Detect which cell encompasses the target text, then output its [x, y] center coordinate. 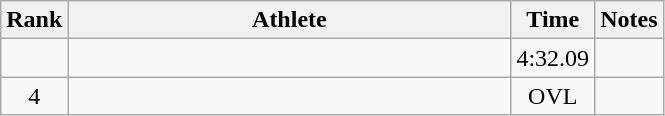
Time [553, 20]
4 [34, 96]
OVL [553, 96]
4:32.09 [553, 58]
Rank [34, 20]
Athlete [290, 20]
Notes [629, 20]
